For the text-containing cell, return its midpoint in (x, y) coordinate format. 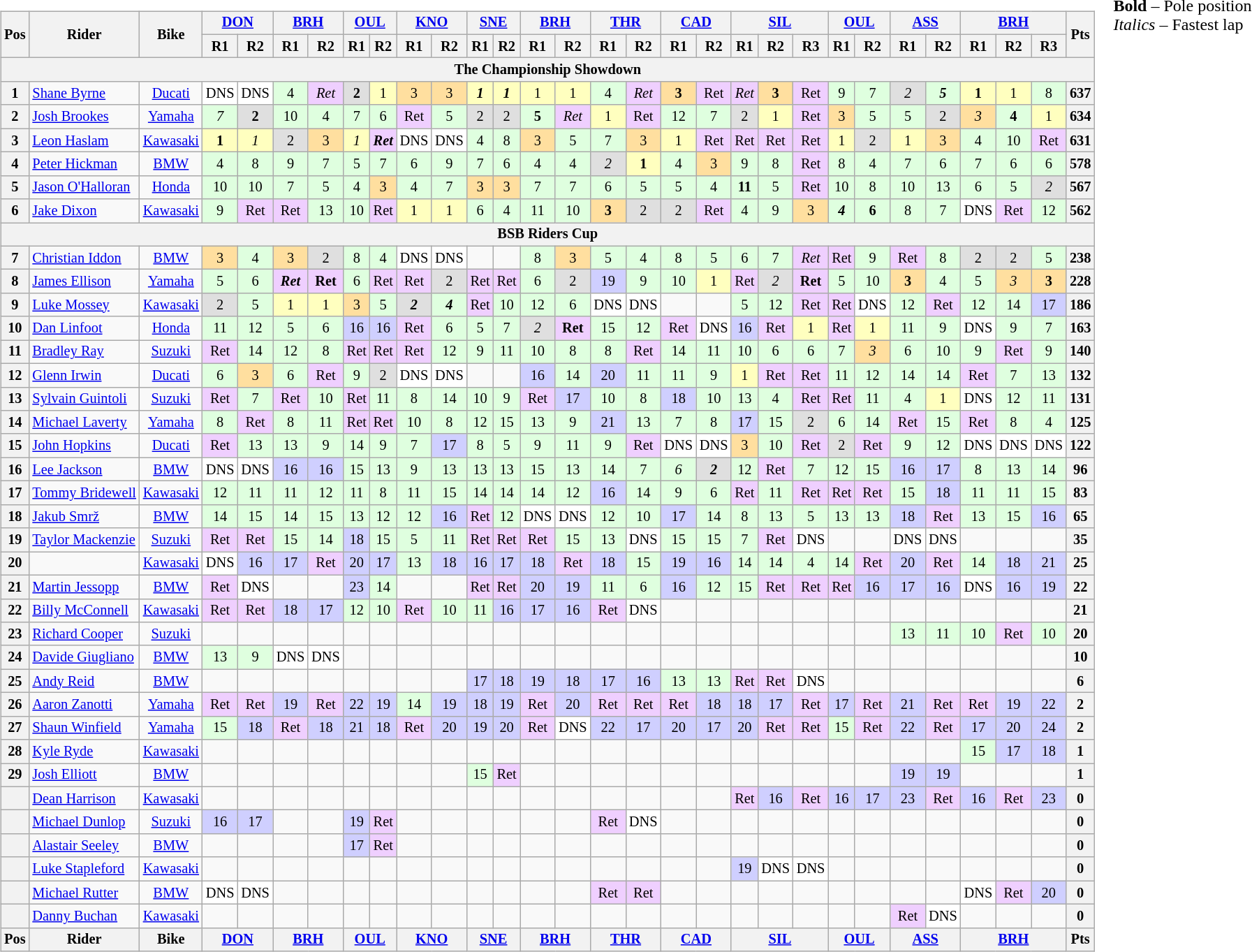
27 (15, 728)
Luke Stapleford (84, 869)
Glenn Irwin (84, 375)
Josh Brookes (84, 117)
Josh Elliott (84, 775)
Danny Buchan (84, 916)
634 (1080, 117)
Kyle Ryde (84, 752)
BSB Riders Cup (547, 235)
Jason O'Halloran (84, 187)
The Championship Showdown (547, 70)
Peter Hickman (84, 164)
Tommy Bridewell (84, 493)
Aaron Zanotti (84, 705)
Taylor Mackenzie (84, 540)
Michael Rutter (84, 893)
238 (1080, 258)
Alastair Seeley (84, 846)
Andy Reid (84, 681)
Jake Dixon (84, 211)
562 (1080, 211)
637 (1080, 94)
131 (1080, 399)
28 (15, 752)
26 (15, 705)
Richard Cooper (84, 634)
122 (1080, 446)
83 (1080, 493)
Bradley Ray (84, 352)
96 (1080, 469)
Shane Byrne (84, 94)
Shaun Winfield (84, 728)
228 (1080, 281)
Michael Laverty (84, 423)
65 (1080, 516)
Christian Iddon (84, 258)
Michael Dunlop (84, 822)
125 (1080, 423)
578 (1080, 164)
James Ellison (84, 281)
John Hopkins (84, 446)
Dan Linfoot (84, 328)
Martin Jessopp (84, 587)
35 (1080, 540)
Davide Giugliano (84, 657)
Leon Haslam (84, 140)
Sylvain Guintoli (84, 399)
Dean Harrison (84, 798)
132 (1080, 375)
Lee Jackson (84, 469)
29 (15, 775)
140 (1080, 352)
567 (1080, 187)
Jakub Smrž (84, 516)
186 (1080, 305)
Luke Mossey (84, 305)
631 (1080, 140)
Billy McConnell (84, 610)
163 (1080, 328)
